Find where the given text appears and provide that cell's center as [X, Y] coordinate. 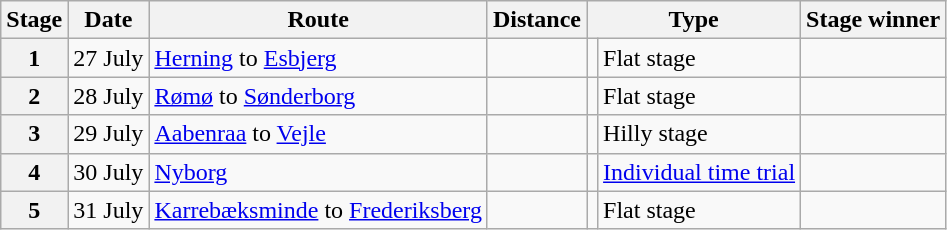
Hilly stage [700, 134]
1 [34, 58]
Rømø to Sønderborg [318, 96]
Individual time trial [700, 172]
Stage winner [874, 20]
29 July [108, 134]
Nyborg [318, 172]
Type [693, 20]
Stage [34, 20]
Herning to Esbjerg [318, 58]
Date [108, 20]
31 July [108, 210]
28 July [108, 96]
5 [34, 210]
Aabenraa to Vejle [318, 134]
Karrebæksminde to Frederiksberg [318, 210]
27 July [108, 58]
Route [318, 20]
Distance [536, 20]
4 [34, 172]
2 [34, 96]
30 July [108, 172]
3 [34, 134]
